Return the (X, Y) coordinate for the center point of the cell that contains the specified text.  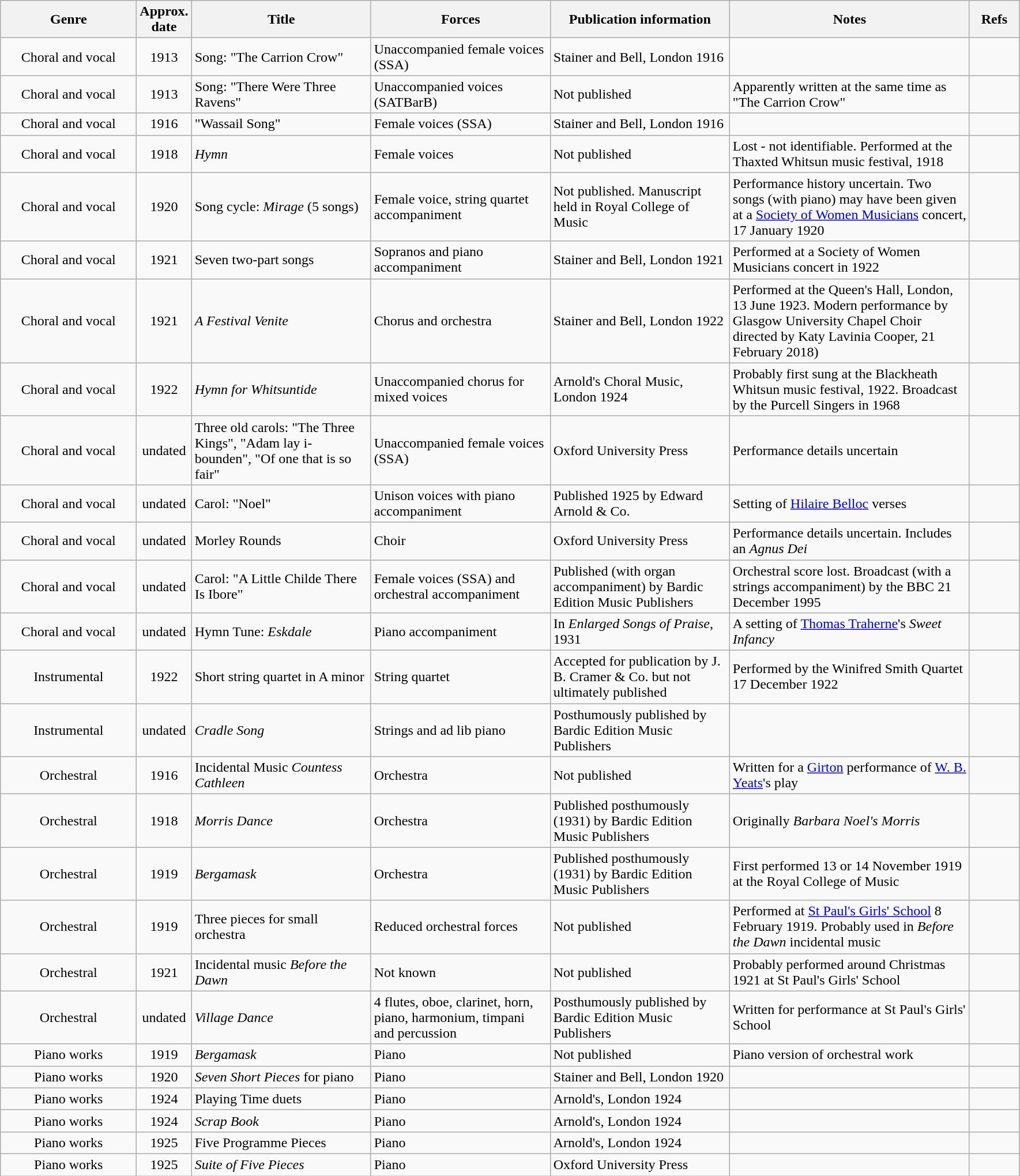
Song: "The Carrion Crow" (281, 57)
Female voices (460, 153)
Chorus and orchestra (460, 321)
Performed at a Society of Women Musicians concert in 1922 (849, 260)
Playing Time duets (281, 1099)
Reduced orchestral forces (460, 927)
In Enlarged Songs of Praise, 1931 (640, 632)
A Festival Venite (281, 321)
Suite of Five Pieces (281, 1164)
Not published. Manuscript held in Royal College of Music (640, 206)
Choir (460, 541)
Seven Short Pieces for piano (281, 1077)
Probably performed around Christmas 1921 at St Paul's Girls' School (849, 972)
Female voices (SSA) (460, 124)
Hymn Tune: Eskdale (281, 632)
Refs (994, 20)
Publication information (640, 20)
Scrap Book (281, 1121)
Incidental music Before the Dawn (281, 972)
Unaccompanied chorus for mixed voices (460, 389)
Setting of Hilaire Belloc verses (849, 503)
Piano version of orchestral work (849, 1055)
Three old carols: "The Three Kings", "Adam lay i-bounden", "Of one that is so fair" (281, 450)
Originally Barbara Noel's Morris (849, 821)
Carol: "Noel" (281, 503)
4 flutes, oboe, clarinet, horn, piano, harmonium, timpani and percussion (460, 1017)
Three pieces for small orchestra (281, 927)
Song: "There Were Three Ravens" (281, 95)
Hymn (281, 153)
Performance details uncertain (849, 450)
Title (281, 20)
Lost - not identifiable. Performed at the Thaxted Whitsun music festival, 1918 (849, 153)
Song cycle: Mirage (5 songs) (281, 206)
Written for a Girton performance of W. B. Yeats's play (849, 775)
Five Programme Pieces (281, 1143)
Incidental Music Countess Cathleen (281, 775)
Performance details uncertain. Includes an Agnus Dei (849, 541)
Carol: "A Little Childe There Is Ibore" (281, 586)
String quartet (460, 677)
Published 1925 by Edward Arnold & Co. (640, 503)
Performance history uncertain. Two songs (with piano) may have been given at a Society of Women Musicians concert, 17 January 1920 (849, 206)
Stainer and Bell, London 1921 (640, 260)
Approx. date (164, 20)
Sopranos and piano accompaniment (460, 260)
Hymn for Whitsuntide (281, 389)
Apparently written at the same time as "The Carrion Crow" (849, 95)
First performed 13 or 14 November 1919 at the Royal College of Music (849, 874)
Published (with organ accompaniment) by Bardic Edition Music Publishers (640, 586)
Genre (69, 20)
Not known (460, 972)
Female voices (SSA) and orchestral accompaniment (460, 586)
Morris Dance (281, 821)
Female voice, string quartet accompaniment (460, 206)
Stainer and Bell, London 1920 (640, 1077)
A setting of Thomas Traherne's Sweet Infancy (849, 632)
Probably first sung at the Blackheath Whitsun music festival, 1922. Broadcast by the Purcell Singers in 1968 (849, 389)
"Wassail Song" (281, 124)
Seven two-part songs (281, 260)
Short string quartet in A minor (281, 677)
Stainer and Bell, London 1922 (640, 321)
Strings and ad lib piano (460, 730)
Piano accompaniment (460, 632)
Morley Rounds (281, 541)
Performed by the Winifred Smith Quartet 17 December 1922 (849, 677)
Unison voices with piano accompaniment (460, 503)
Arnold's Choral Music, London 1924 (640, 389)
Orchestral score lost. Broadcast (with a strings accompaniment) by the BBC 21 December 1995 (849, 586)
Unaccompanied voices (SATBarB) (460, 95)
Village Dance (281, 1017)
Written for performance at St Paul's Girls' School (849, 1017)
Performed at St Paul's Girls' School 8 February 1919. Probably used in Before the Dawn incidental music (849, 927)
Forces (460, 20)
Accepted for publication by J. B. Cramer & Co. but not ultimately published (640, 677)
Notes (849, 20)
Cradle Song (281, 730)
